Provide the [x, y] coordinate of the cell's center where the given text is located.  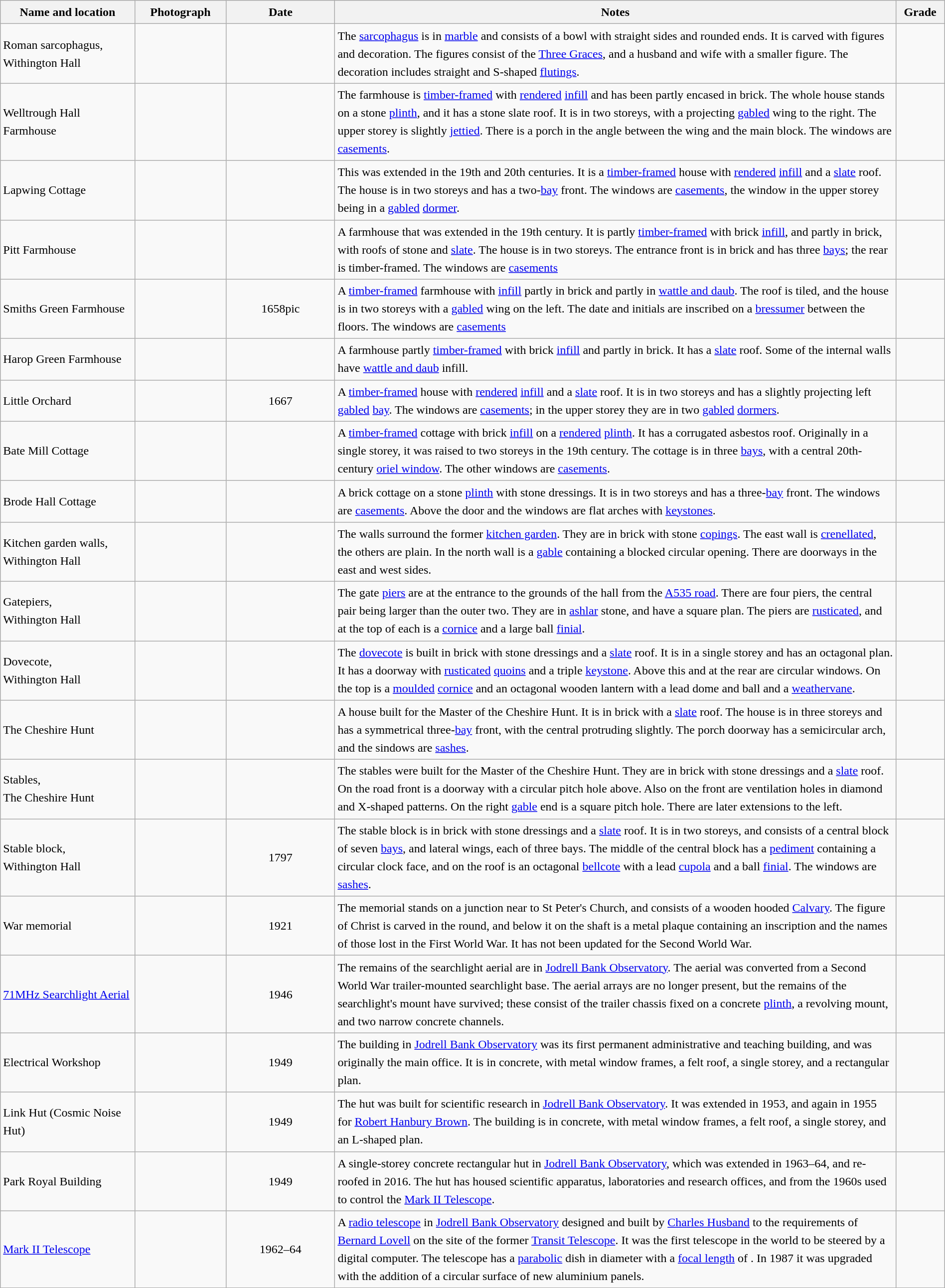
1658pic [281, 309]
Pitt Farmhouse [68, 249]
Park Royal Building [68, 1181]
Lapwing Cottage [68, 190]
Kitchen garden walls,Withington Hall [68, 551]
71MHz Searchlight Aerial [68, 994]
War memorial [68, 926]
Harop Green Farmhouse [68, 359]
Bate Mill Cottage [68, 451]
Name and location [68, 12]
A farmhouse partly timber-framed with brick infill and partly in brick. It has a slate roof. Some of the internal walls have wattle and daub infill. [615, 359]
The Cheshire Hunt [68, 730]
Date [281, 12]
Link Hut (Cosmic Noise Hut) [68, 1122]
Electrical Workshop [68, 1063]
Mark II Telescope [68, 1249]
Roman sarcophagus,Withington Hall [68, 54]
Stables,The Cheshire Hunt [68, 790]
Little Orchard [68, 401]
Notes [615, 12]
1946 [281, 994]
Welltrough Hall Farmhouse [68, 122]
Stable block,Withington Hall [68, 857]
Gatepiers,Withington Hall [68, 611]
Photograph [180, 12]
Dovecote,Withington Hall [68, 671]
Brode Hall Cottage [68, 501]
Grade [920, 12]
Smiths Green Farmhouse [68, 309]
1921 [281, 926]
1667 [281, 401]
1797 [281, 857]
1962–64 [281, 1249]
